Identify which cell holds the provided text, then report its [X, Y] central coordinate. 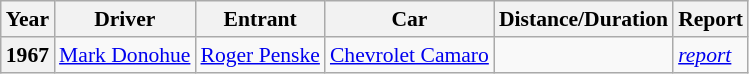
report [710, 55]
Roger Penske [260, 55]
Chevrolet Camaro [410, 55]
Report [710, 19]
Entrant [260, 19]
Driver [124, 19]
Distance/Duration [584, 19]
Year [28, 19]
Car [410, 19]
1967 [28, 55]
Mark Donohue [124, 55]
